Scan for the cell matching the given text and deliver its [X, Y] coordinate at center. 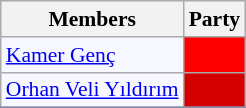
Party [215, 19]
Members [92, 19]
Orhan Veli Yıldırım [92, 90]
Kamer Genç [92, 55]
